For the text-containing cell, return its midpoint in [x, y] coordinate format. 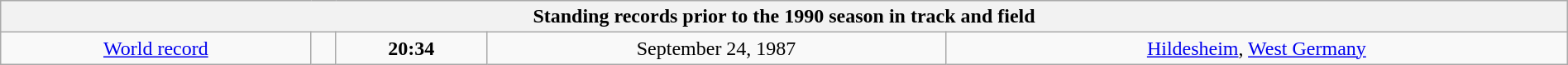
Hildesheim, West Germany [1256, 48]
Standing records prior to the 1990 season in track and field [784, 17]
20:34 [412, 48]
World record [155, 48]
September 24, 1987 [716, 48]
